Locate the cell with the specified text and output its (X, Y) center coordinate. 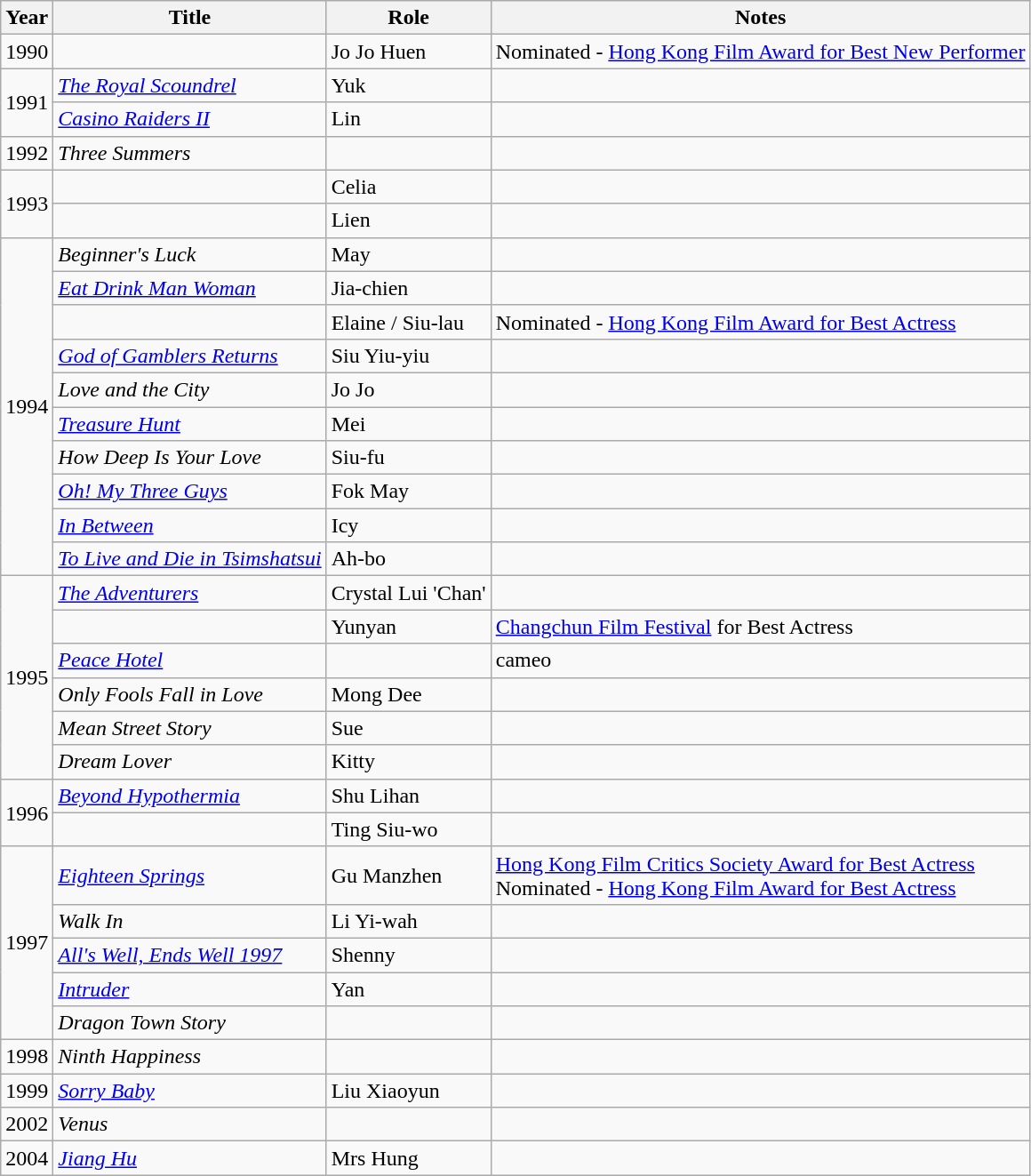
Mong Dee (409, 694)
Venus (190, 1124)
In Between (190, 525)
Sorry Baby (190, 1091)
Only Fools Fall in Love (190, 694)
Fok May (409, 492)
Mei (409, 424)
Sue (409, 728)
Jo Jo (409, 389)
Mrs Hung (409, 1158)
Year (27, 18)
Beyond Hypothermia (190, 796)
Intruder (190, 989)
Changchun Film Festival for Best Actress (761, 627)
1992 (27, 153)
Yunyan (409, 627)
Jiang Hu (190, 1158)
Lin (409, 119)
The Adventurers (190, 593)
Beginner's Luck (190, 254)
Dream Lover (190, 762)
Nominated - Hong Kong Film Award for Best Actress (761, 322)
1990 (27, 52)
1998 (27, 1057)
Celia (409, 187)
Mean Street Story (190, 728)
1996 (27, 812)
Elaine / Siu-lau (409, 322)
Crystal Lui 'Chan' (409, 593)
Eighteen Springs (190, 875)
2002 (27, 1124)
Yan (409, 989)
Liu Xiaoyun (409, 1091)
All's Well, Ends Well 1997 (190, 955)
1991 (27, 102)
Hong Kong Film Critics Society Award for Best ActressNominated - Hong Kong Film Award for Best Actress (761, 875)
Kitty (409, 762)
Lien (409, 220)
1999 (27, 1091)
How Deep Is Your Love (190, 458)
To Live and Die in Tsimshatsui (190, 559)
Casino Raiders II (190, 119)
1993 (27, 204)
Jia-chien (409, 288)
Icy (409, 525)
1994 (27, 407)
Role (409, 18)
Shu Lihan (409, 796)
cameo (761, 660)
Ah-bo (409, 559)
Nominated - Hong Kong Film Award for Best New Performer (761, 52)
Siu Yiu-yiu (409, 356)
May (409, 254)
Jo Jo Huen (409, 52)
2004 (27, 1158)
Love and the City (190, 389)
Treasure Hunt (190, 424)
The Royal Scoundrel (190, 85)
Peace Hotel (190, 660)
Notes (761, 18)
Three Summers (190, 153)
Shenny (409, 955)
God of Gamblers Returns (190, 356)
Gu Manzhen (409, 875)
Ninth Happiness (190, 1057)
Siu-fu (409, 458)
1995 (27, 677)
Li Yi-wah (409, 921)
Walk In (190, 921)
Title (190, 18)
Dragon Town Story (190, 1023)
Yuk (409, 85)
1997 (27, 942)
Eat Drink Man Woman (190, 288)
Oh! My Three Guys (190, 492)
Ting Siu-wo (409, 829)
